Search for the cell housing the specified text and yield its (x, y) center coordinate. 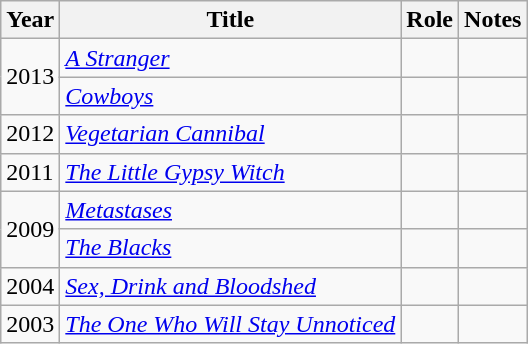
2003 (30, 324)
A Stranger (230, 58)
Cowboys (230, 96)
Metastases (230, 210)
The Little Gypsy Witch (230, 172)
Title (230, 20)
The Blacks (230, 248)
Vegetarian Cannibal (230, 134)
2012 (30, 134)
Role (430, 20)
Year (30, 20)
2009 (30, 229)
The One Who Will Stay Unnoticed (230, 324)
Notes (493, 20)
Sex, Drink and Bloodshed (230, 286)
2013 (30, 77)
2004 (30, 286)
2011 (30, 172)
